Pinpoint the cell where the given text exists, returning its (x, y) midpoint coordinate. 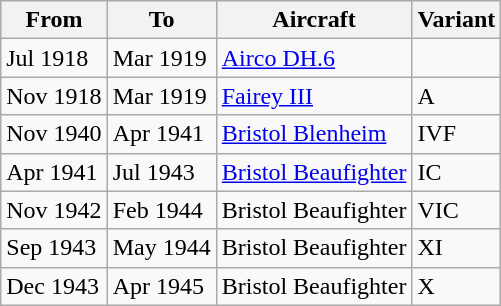
A (456, 96)
Jul 1918 (54, 58)
Nov 1940 (54, 134)
Nov 1942 (54, 210)
From (54, 20)
IVF (456, 134)
May 1944 (162, 248)
Sep 1943 (54, 248)
Apr 1945 (162, 286)
IC (456, 172)
Bristol Blenheim (314, 134)
Feb 1944 (162, 210)
Jul 1943 (162, 172)
Aircraft (314, 20)
Fairey III (314, 96)
XI (456, 248)
Dec 1943 (54, 286)
X (456, 286)
Nov 1918 (54, 96)
Airco DH.6 (314, 58)
Variant (456, 20)
VIC (456, 210)
To (162, 20)
